Detect which cell encompasses the target text, then output its (x, y) center coordinate. 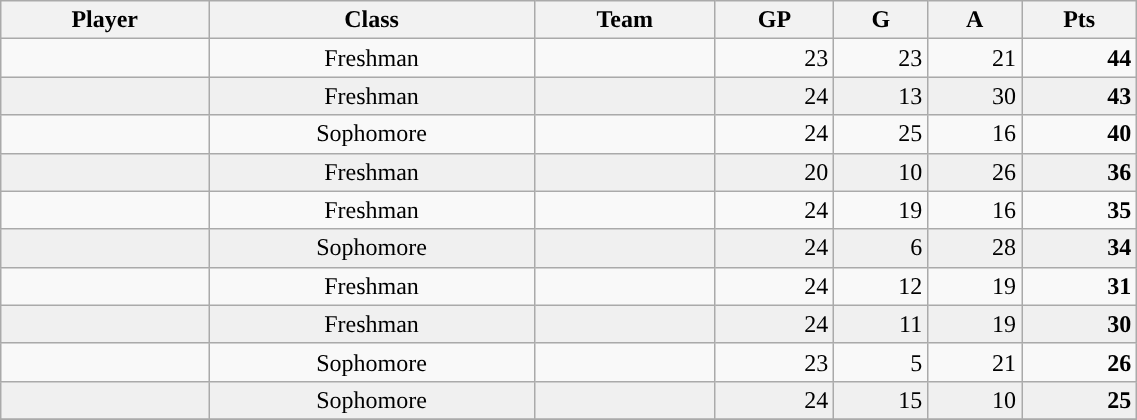
A (975, 20)
13 (881, 96)
6 (881, 248)
Pts (1080, 20)
31 (1080, 286)
5 (881, 362)
Class (372, 20)
44 (1080, 58)
43 (1080, 96)
15 (881, 400)
34 (1080, 248)
Team (624, 20)
40 (1080, 134)
20 (774, 172)
Player (105, 20)
36 (1080, 172)
12 (881, 286)
GP (774, 20)
28 (975, 248)
G (881, 20)
35 (1080, 210)
11 (881, 324)
